Pinpoint the cell where the given text exists, returning its [X, Y] midpoint coordinate. 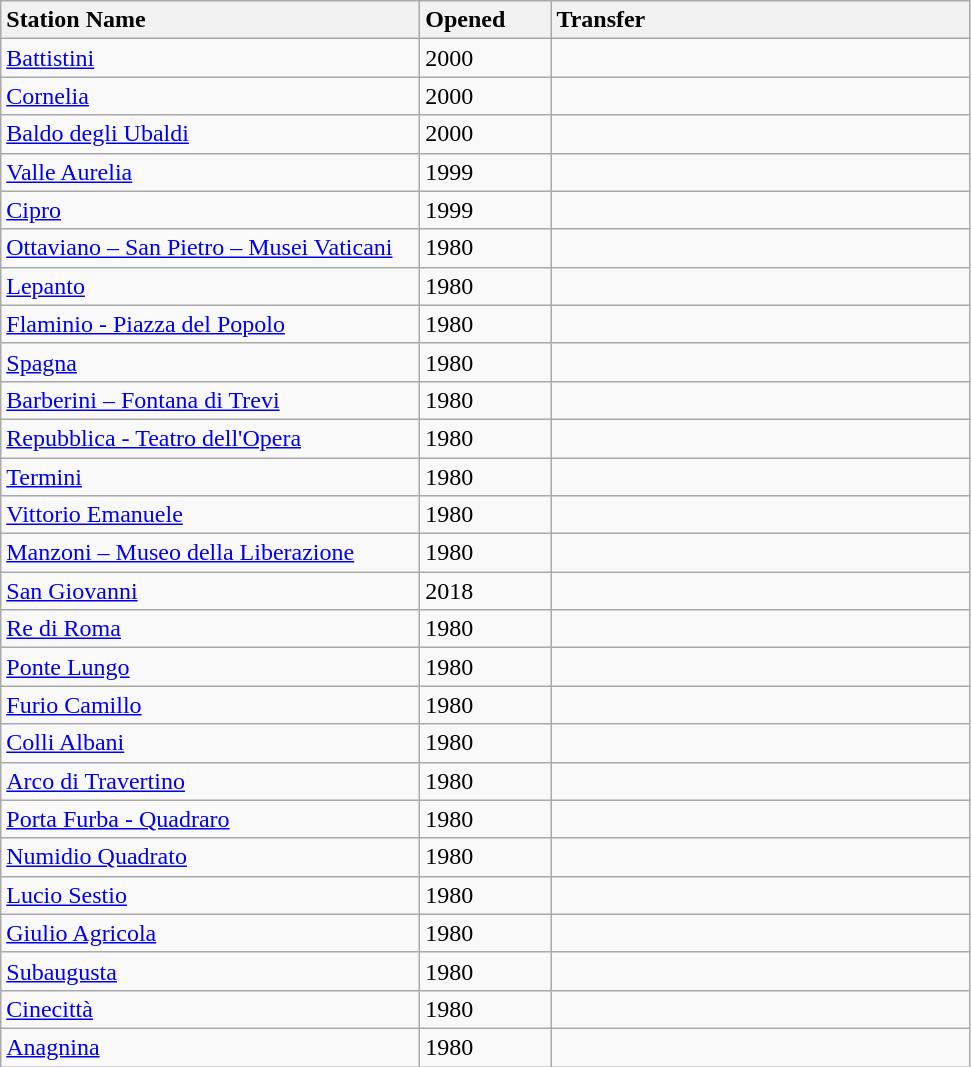
Opened [486, 20]
Termini [210, 477]
Barberini – Fontana di Trevi [210, 400]
Ponte Lungo [210, 667]
Lepanto [210, 286]
Spagna [210, 362]
Cornelia [210, 96]
Furio Camillo [210, 705]
Subaugusta [210, 971]
Giulio Agricola [210, 933]
Station Name [210, 20]
Numidio Quadrato [210, 857]
Anagnina [210, 1047]
Colli Albani [210, 743]
Baldo degli Ubaldi [210, 134]
Arco di Travertino [210, 781]
2018 [486, 591]
Valle Aurelia [210, 172]
Flaminio - Piazza del Popolo [210, 324]
Lucio Sestio [210, 895]
Ottaviano – San Pietro – Musei Vaticani [210, 248]
Vittorio Emanuele [210, 515]
Transfer [760, 20]
Porta Furba - Quadraro [210, 819]
Re di Roma [210, 629]
Battistini [210, 58]
Cinecittà [210, 1009]
Manzoni – Museo della Liberazione [210, 553]
San Giovanni [210, 591]
Cipro [210, 210]
Repubblica - Teatro dell'Opera [210, 438]
